From the cell containing the given text, extract its center point as (x, y) coordinate. 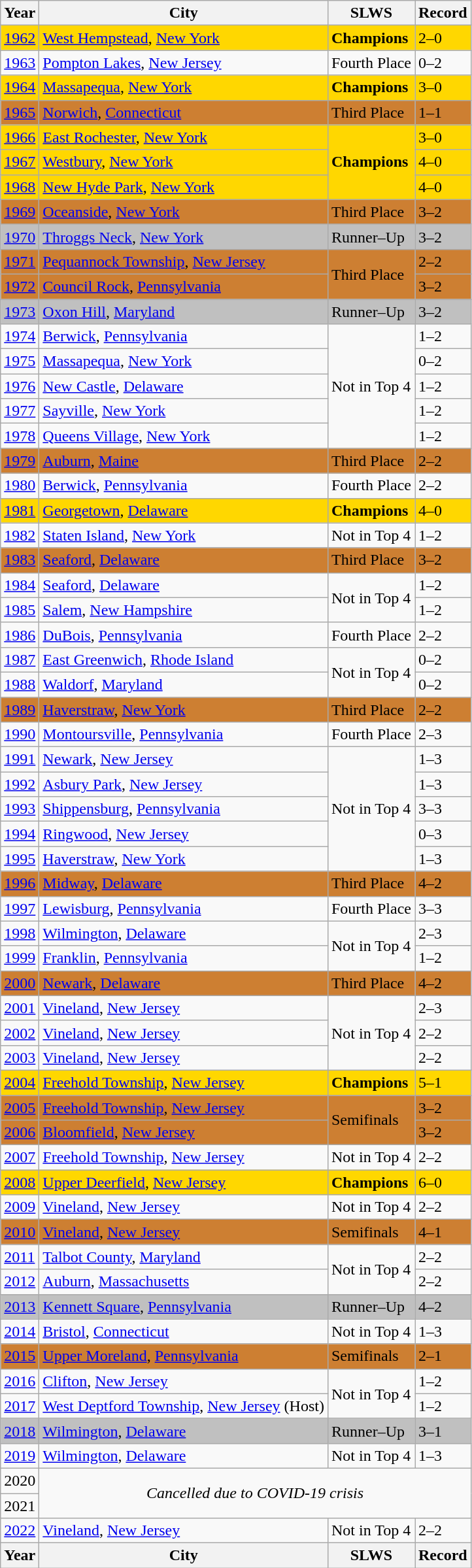
2–0 (443, 38)
Newark, Delaware (184, 983)
Midway, Delaware (184, 884)
Pompton Lakes, New Jersey (184, 63)
1999 (20, 958)
6–0 (443, 1182)
Westbury, New York (184, 162)
1969 (20, 212)
4–1 (443, 1232)
Staten Island, New York (184, 535)
East Greenwich, Rhode Island (184, 659)
2010 (20, 1232)
1994 (20, 834)
1992 (20, 784)
1995 (20, 859)
1967 (20, 162)
Auburn, Massachusetts (184, 1282)
2019 (20, 1456)
2021 (20, 1505)
Auburn, Maine (184, 461)
2000 (20, 983)
New Castle, Delaware (184, 386)
East Rochester, New York (184, 137)
Throggs Neck, New York (184, 237)
2015 (20, 1356)
Montoursville, Pennsylvania (184, 735)
2016 (20, 1381)
Clifton, New Jersey (184, 1381)
Lewisburg, Pennsylvania (184, 909)
Upper Moreland, Pennsylvania (184, 1356)
1962 (20, 38)
Queens Village, New York (184, 436)
1976 (20, 386)
1974 (20, 337)
2–1 (443, 1356)
1988 (20, 684)
Asbury Park, New Jersey (184, 784)
2011 (20, 1257)
1984 (20, 585)
2012 (20, 1282)
1981 (20, 510)
1998 (20, 933)
1973 (20, 312)
1983 (20, 560)
2002 (20, 1033)
1979 (20, 461)
1970 (20, 237)
Shippensburg, Pennsylvania (184, 809)
New Hyde Park, New York (184, 187)
1982 (20, 535)
1993 (20, 809)
2006 (20, 1133)
Cancelled due to COVID-19 crisis (255, 1493)
Salem, New Hampshire (184, 610)
Sayville, New York (184, 411)
1987 (20, 659)
Georgetown, Delaware (184, 510)
1972 (20, 286)
1977 (20, 411)
Oxon Hill, Maryland (184, 312)
Bristol, Connecticut (184, 1331)
2022 (20, 1531)
2013 (20, 1307)
1986 (20, 635)
1980 (20, 486)
Newark, New Jersey (184, 759)
2008 (20, 1182)
1997 (20, 909)
2020 (20, 1480)
5–1 (443, 1082)
1990 (20, 735)
Upper Deerfield, New Jersey (184, 1182)
Pequannock Township, New Jersey (184, 261)
1996 (20, 884)
1991 (20, 759)
2004 (20, 1082)
2014 (20, 1331)
2018 (20, 1431)
1–1 (443, 112)
Franklin, Pennsylvania (184, 958)
Council Rock, Pennsylvania (184, 286)
West Hempstead, New York (184, 38)
1964 (20, 88)
1971 (20, 261)
1968 (20, 187)
1965 (20, 112)
Waldorf, Maryland (184, 684)
Talbot County, Maryland (184, 1257)
0–3 (443, 834)
1966 (20, 137)
3–1 (443, 1431)
2009 (20, 1207)
1985 (20, 610)
2007 (20, 1158)
Norwich, Connecticut (184, 112)
2001 (20, 1008)
1989 (20, 709)
Kennett Square, Pennsylvania (184, 1307)
DuBois, Pennsylvania (184, 635)
2003 (20, 1058)
Oceanside, New York (184, 212)
1963 (20, 63)
West Deptford Township, New Jersey (Host) (184, 1406)
Bloomfield, New Jersey (184, 1133)
2005 (20, 1108)
2017 (20, 1406)
Ringwood, New Jersey (184, 834)
1975 (20, 361)
1978 (20, 436)
